Provide the (x, y) coordinate of the cell's center where the given text is located.  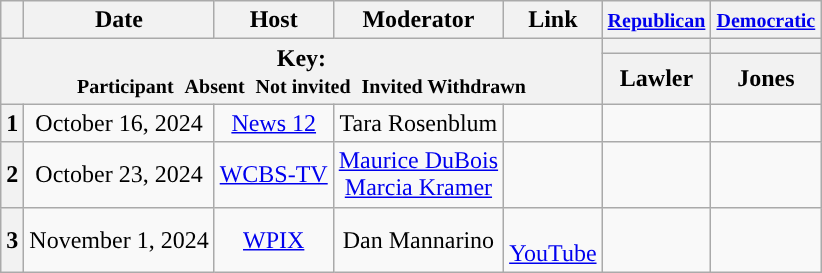
1 (12, 123)
Host (274, 20)
YouTube (553, 240)
October 16, 2024 (119, 123)
Dan Mannarino (418, 240)
Democratic (766, 20)
October 23, 2024 (119, 174)
3 (12, 240)
2 (12, 174)
Jones (766, 78)
WCBS-TV (274, 174)
November 1, 2024 (119, 240)
Republican (656, 20)
Link (553, 20)
Lawler (656, 78)
Tara Rosenblum (418, 123)
Key: Participant Absent Not invited Invited Withdrawn (302, 72)
Moderator (418, 20)
Maurice DuBoisMarcia Kramer (418, 174)
News 12 (274, 123)
WPIX (274, 240)
Date (119, 20)
